Search for the cell housing the specified text and yield its [x, y] center coordinate. 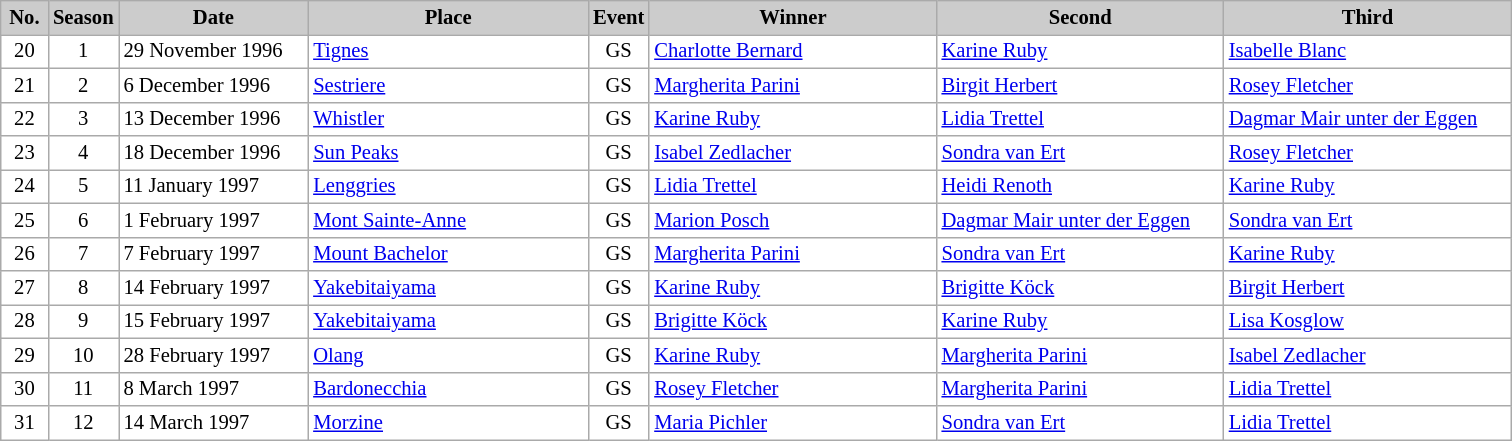
9 [83, 321]
23 [24, 153]
22 [24, 119]
2 [83, 85]
14 February 1997 [213, 287]
Sestriere [448, 85]
28 February 1997 [213, 355]
4 [83, 153]
8 [83, 287]
10 [83, 355]
12 [83, 423]
29 [24, 355]
Third [1368, 17]
6 [83, 220]
Marion Posch [792, 220]
21 [24, 85]
20 [24, 51]
28 [24, 321]
15 February 1997 [213, 321]
Event [618, 17]
Mount Bachelor [448, 254]
5 [83, 186]
7 [83, 254]
Lenggries [448, 186]
No. [24, 17]
13 December 1996 [213, 119]
7 February 1997 [213, 254]
Date [213, 17]
Lisa Kosglow [1368, 321]
29 November 1996 [213, 51]
31 [24, 423]
Isabelle Blanc [1368, 51]
30 [24, 389]
Maria Pichler [792, 423]
Whistler [448, 119]
Sun Peaks [448, 153]
27 [24, 287]
1 [83, 51]
Charlotte Bernard [792, 51]
Second [1080, 17]
1 February 1997 [213, 220]
Tignes [448, 51]
Mont Sainte-Anne [448, 220]
Morzine [448, 423]
Heidi Renoth [1080, 186]
Bardonecchia [448, 389]
Winner [792, 17]
Place [448, 17]
Season [83, 17]
11 [83, 389]
3 [83, 119]
8 March 1997 [213, 389]
Olang [448, 355]
25 [24, 220]
24 [24, 186]
26 [24, 254]
18 December 1996 [213, 153]
11 January 1997 [213, 186]
14 March 1997 [213, 423]
6 December 1996 [213, 85]
